Determine the [x, y] coordinate at the center of the cell enclosing the given text.  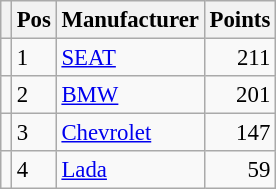
201 [240, 95]
4 [34, 170]
2 [34, 95]
BMW [130, 95]
1 [34, 58]
Pos [34, 20]
Chevrolet [130, 133]
Manufacturer [130, 20]
3 [34, 133]
Lada [130, 170]
211 [240, 58]
147 [240, 133]
SEAT [130, 58]
59 [240, 170]
Points [240, 20]
